Locate the cell with the specified text and output its (x, y) center coordinate. 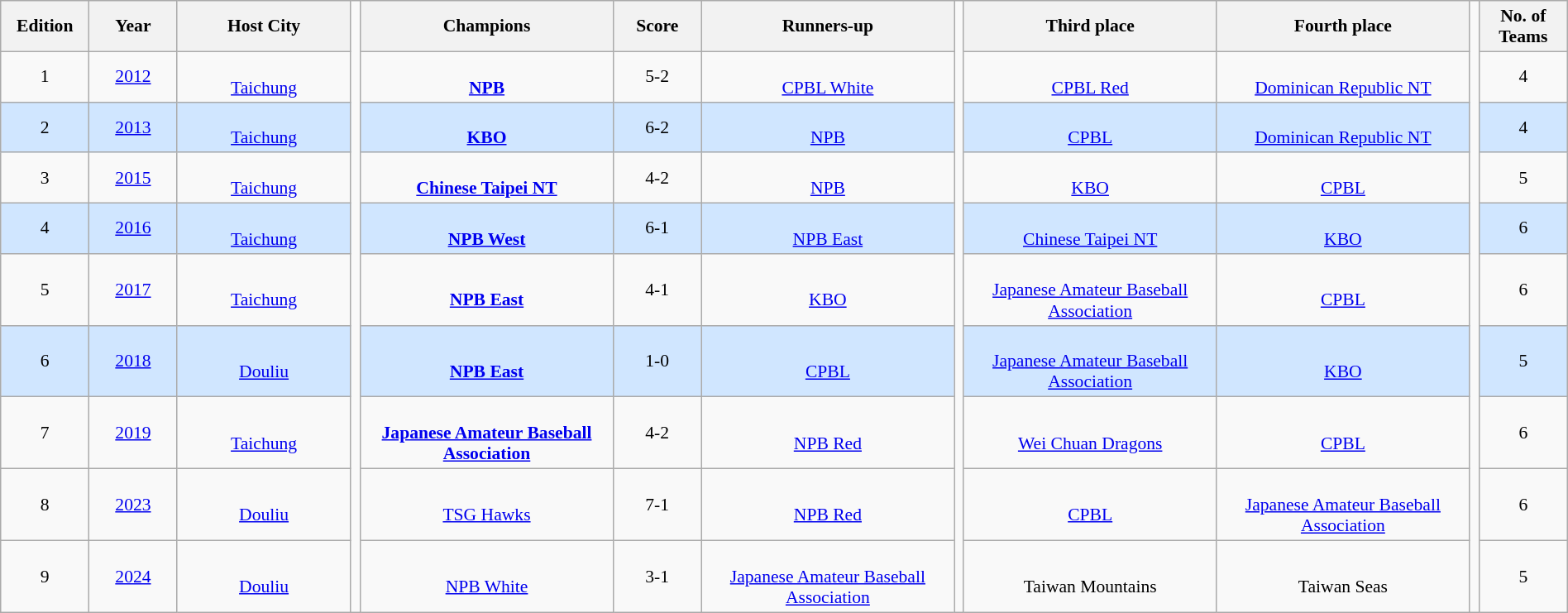
2013 (133, 127)
1-0 (657, 361)
4-1 (657, 290)
Score (657, 26)
3 (45, 179)
Edition (45, 26)
Champions (487, 26)
Year (133, 26)
2 (45, 127)
2017 (133, 290)
2016 (133, 228)
2024 (133, 576)
No. of Teams (1523, 26)
3-1 (657, 576)
CPBL Red (1090, 76)
9 (45, 576)
NPB West (487, 228)
2023 (133, 505)
8 (45, 505)
Wei Chuan Dragons (1090, 433)
Host City (264, 26)
Runners-up (828, 26)
TSG Hawks (487, 505)
6-1 (657, 228)
Taiwan Mountains (1090, 576)
Fourth place (1343, 26)
2012 (133, 76)
CPBL White (828, 76)
5-2 (657, 76)
2019 (133, 433)
Third place (1090, 26)
2018 (133, 361)
NPB White (487, 576)
7 (45, 433)
7-1 (657, 505)
1 (45, 76)
2015 (133, 179)
6-2 (657, 127)
Taiwan Seas (1343, 576)
